Output the [X, Y] coordinate of the center of the cell containing the given text.  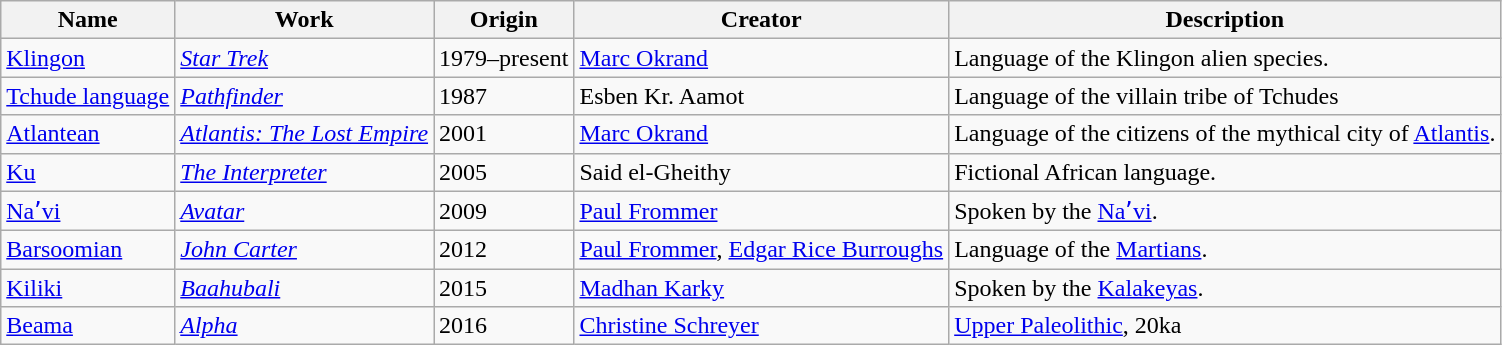
Upper Paleolithic, 20ka [1225, 326]
Klingon [88, 58]
Spoken by the Naʼvi. [1225, 211]
Madhan Karky [762, 288]
2016 [504, 326]
Alpha [304, 326]
Kiliki [88, 288]
Language of the villain tribe of Tchudes [1225, 96]
2001 [504, 134]
Esben Kr. Aamot [762, 96]
Work [304, 20]
Language of the Klingon alien species. [1225, 58]
Ku [88, 172]
1979–present [504, 58]
Star Trek [304, 58]
Atlantis: The Lost Empire [304, 134]
Origin [504, 20]
Pathfinder [304, 96]
Barsoomian [88, 250]
Said el-Gheithy [762, 172]
1987 [504, 96]
Christine Schreyer [762, 326]
Description [1225, 20]
Tchude language [88, 96]
Creator [762, 20]
Avatar [304, 211]
Paul Frommer [762, 211]
2005 [504, 172]
Paul Frommer, Edgar Rice Burroughs [762, 250]
The Interpreter [304, 172]
Atlantean [88, 134]
Name [88, 20]
Language of the citizens of the mythical city of Atlantis. [1225, 134]
Fictional African language. [1225, 172]
Spoken by the Kalakeyas. [1225, 288]
John Carter [304, 250]
2009 [504, 211]
2012 [504, 250]
Beama [88, 326]
Baahubali [304, 288]
Language of the Martians. [1225, 250]
2015 [504, 288]
Naʼvi [88, 211]
